Search for the cell housing the specified text and yield its (x, y) center coordinate. 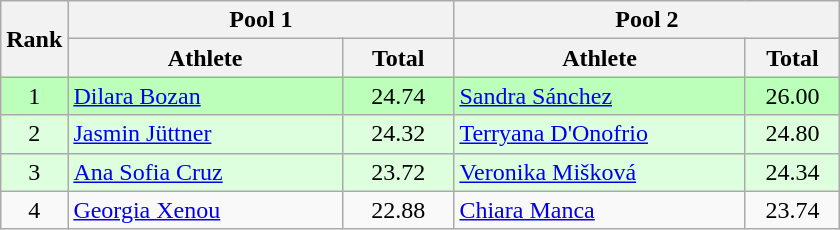
Pool 2 (647, 20)
Chiara Manca (600, 210)
26.00 (792, 96)
23.72 (398, 172)
24.74 (398, 96)
Jasmin Jüttner (206, 134)
4 (34, 210)
24.34 (792, 172)
3 (34, 172)
24.80 (792, 134)
Georgia Xenou (206, 210)
Terryana D'Onofrio (600, 134)
Dilara Bozan (206, 96)
Sandra Sánchez (600, 96)
Ana Sofia Cruz (206, 172)
23.74 (792, 210)
1 (34, 96)
Pool 1 (261, 20)
Veronika Mišková (600, 172)
24.32 (398, 134)
22.88 (398, 210)
2 (34, 134)
Rank (34, 39)
